From the cell containing the given text, extract its center point as [x, y] coordinate. 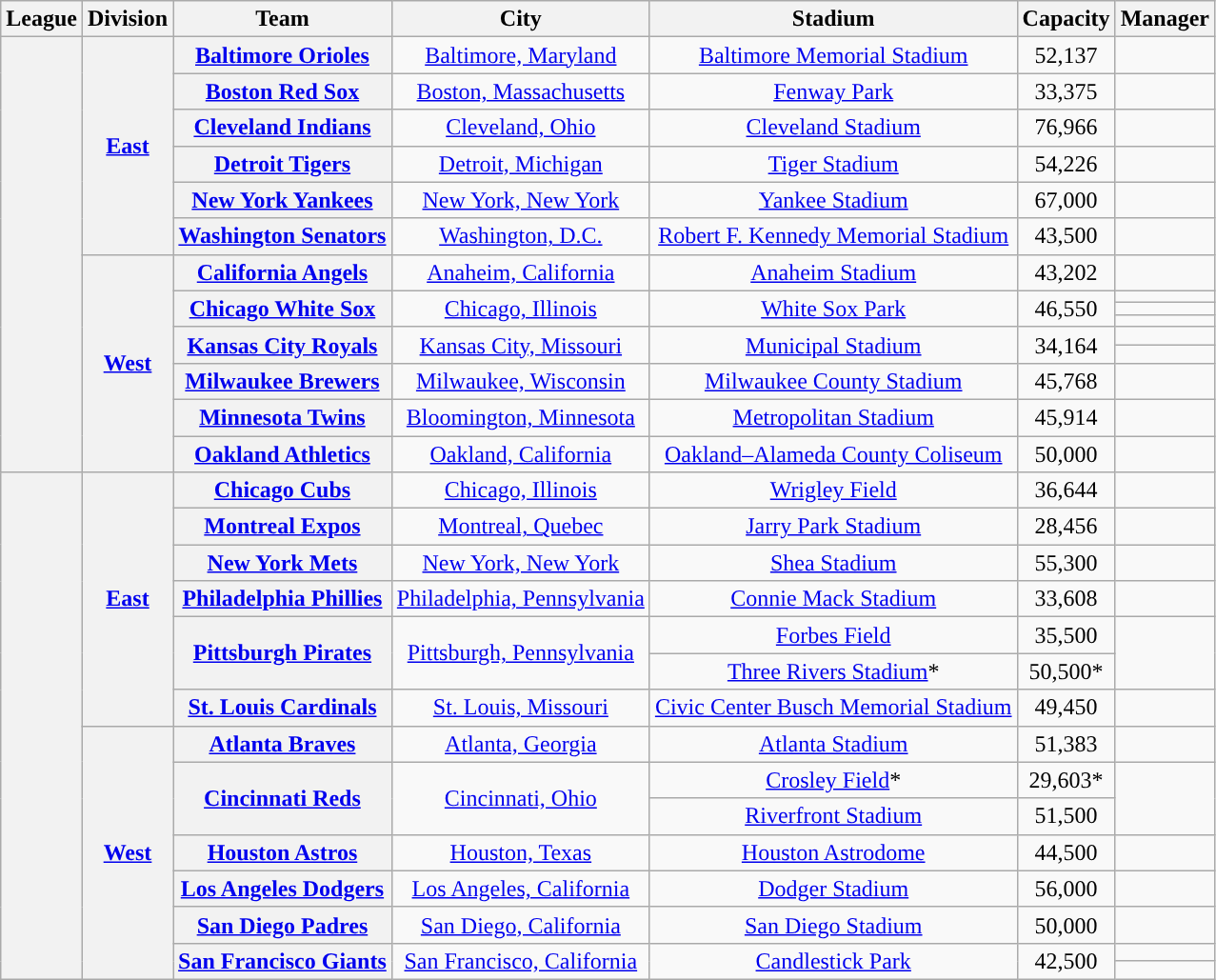
43,202 [1066, 272]
Atlanta Stadium [833, 744]
San Francisco Giants [283, 961]
Anaheim Stadium [833, 272]
California Angels [283, 272]
Civic Center Busch Memorial Stadium [833, 708]
St. Louis Cardinals [283, 708]
Baltimore, Maryland [520, 55]
33,608 [1066, 599]
Municipal Stadium [833, 345]
Chicago Cubs [283, 490]
Milwaukee Brewers [283, 381]
Manager [1165, 19]
Milwaukee, Wisconsin [520, 381]
City [520, 19]
34,164 [1066, 345]
44,500 [1066, 852]
Chicago White Sox [283, 309]
Montreal, Quebec [520, 527]
San Diego Stadium [833, 925]
52,137 [1066, 55]
43,500 [1066, 236]
Cincinnati Reds [283, 798]
League [42, 19]
Connie Mack Stadium [833, 599]
Three Rivers Stadium* [833, 671]
Boston, Massachusetts [520, 91]
50,500* [1066, 671]
Metropolitan Stadium [833, 417]
Kansas City Royals [283, 345]
Capacity [1066, 19]
28,456 [1066, 527]
Oakland–Alameda County Coliseum [833, 454]
Wrigley Field [833, 490]
Boston Red Sox [283, 91]
33,375 [1066, 91]
51,500 [1066, 816]
Jarry Park Stadium [833, 527]
Baltimore Memorial Stadium [833, 55]
67,000 [1066, 200]
42,500 [1066, 961]
Atlanta Braves [283, 744]
51,383 [1066, 744]
Anaheim, California [520, 272]
Los Angeles Dodgers [283, 889]
Crosley Field* [833, 780]
Tiger Stadium [833, 164]
Division [128, 19]
St. Louis, Missouri [520, 708]
Fenway Park [833, 91]
Philadelphia, Pennsylvania [520, 599]
New York Mets [283, 563]
Cleveland Indians [283, 128]
White Sox Park [833, 309]
Oakland Athletics [283, 454]
Riverfront Stadium [833, 816]
Dodger Stadium [833, 889]
Kansas City, Missouri [520, 345]
55,300 [1066, 563]
Team [283, 19]
Shea Stadium [833, 563]
Cleveland, Ohio [520, 128]
35,500 [1066, 635]
Oakland, California [520, 454]
49,450 [1066, 708]
Cincinnati, Ohio [520, 798]
29,603* [1066, 780]
Houston Astros [283, 852]
Baltimore Orioles [283, 55]
Washington, D.C. [520, 236]
Washington Senators [283, 236]
76,966 [1066, 128]
Milwaukee County Stadium [833, 381]
Stadium [833, 19]
Minnesota Twins [283, 417]
San Diego, California [520, 925]
Detroit Tigers [283, 164]
Yankee Stadium [833, 200]
46,550 [1066, 309]
36,644 [1066, 490]
Detroit, Michigan [520, 164]
San Diego Padres [283, 925]
New York Yankees [283, 200]
54,226 [1066, 164]
Forbes Field [833, 635]
45,914 [1066, 417]
56,000 [1066, 889]
Houston Astrodome [833, 852]
Robert F. Kennedy Memorial Stadium [833, 236]
Houston, Texas [520, 852]
Pittsburgh, Pennsylvania [520, 653]
Atlanta, Georgia [520, 744]
Montreal Expos [283, 527]
Candlestick Park [833, 961]
Pittsburgh Pirates [283, 653]
Los Angeles, California [520, 889]
Philadelphia Phillies [283, 599]
San Francisco, California [520, 961]
Cleveland Stadium [833, 128]
Bloomington, Minnesota [520, 417]
45,768 [1066, 381]
